For the text-containing cell, return its midpoint in [x, y] coordinate format. 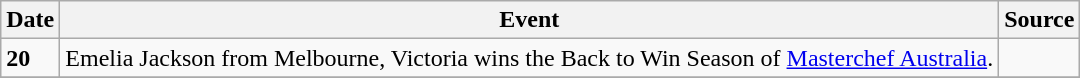
Event [530, 20]
20 [30, 58]
Emelia Jackson from Melbourne, Victoria wins the Back to Win Season of Masterchef Australia. [530, 58]
Date [30, 20]
Source [1040, 20]
